Provide the (X, Y) coordinate of the cell's center where the given text is located.  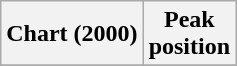
Chart (2000) (72, 34)
Peakposition (189, 34)
